From the cell containing the given text, extract its center point as [X, Y] coordinate. 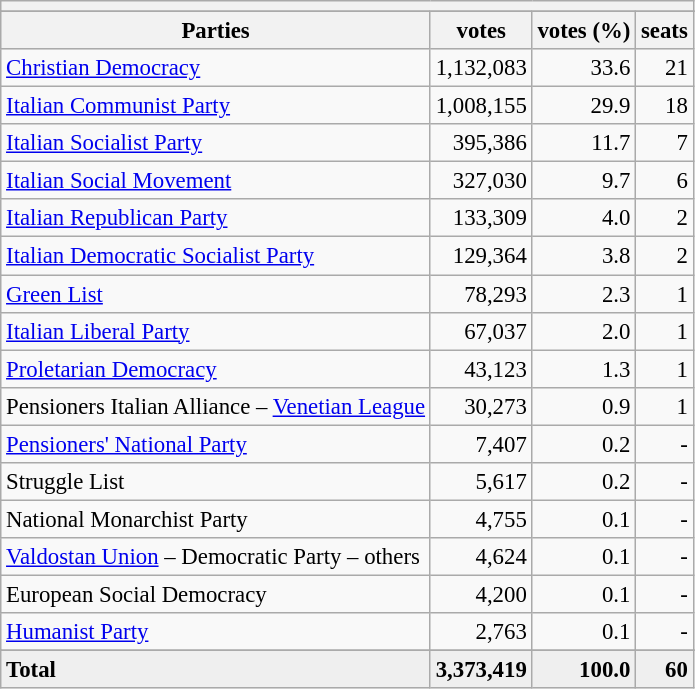
78,293 [481, 294]
30,273 [481, 406]
Christian Democracy [216, 68]
6 [664, 181]
Italian Communist Party [216, 106]
0.9 [584, 406]
2.3 [584, 294]
Struggle List [216, 482]
67,037 [481, 331]
Italian Social Movement [216, 181]
18 [664, 106]
Pensioners' National Party [216, 444]
votes [481, 31]
133,309 [481, 219]
Valdostan Union – Democratic Party – others [216, 557]
1.3 [584, 369]
327,030 [481, 181]
Pensioners Italian Alliance – Venetian League [216, 406]
Proletarian Democracy [216, 369]
Green List [216, 294]
395,386 [481, 143]
3.8 [584, 256]
2.0 [584, 331]
4,755 [481, 519]
33.6 [584, 68]
4.0 [584, 219]
1,008,155 [481, 106]
29.9 [584, 106]
seats [664, 31]
7 [664, 143]
60 [664, 670]
100.0 [584, 670]
Total [216, 670]
3,373,419 [481, 670]
votes (%) [584, 31]
4,624 [481, 557]
Italian Liberal Party [216, 331]
2,763 [481, 632]
Italian Socialist Party [216, 143]
21 [664, 68]
5,617 [481, 482]
43,123 [481, 369]
9.7 [584, 181]
Italian Democratic Socialist Party [216, 256]
7,407 [481, 444]
Italian Republican Party [216, 219]
Parties [216, 31]
1,132,083 [481, 68]
11.7 [584, 143]
4,200 [481, 594]
Humanist Party [216, 632]
129,364 [481, 256]
National Monarchist Party [216, 519]
European Social Democracy [216, 594]
